Find where the given text appears and provide that cell's center as [X, Y] coordinate. 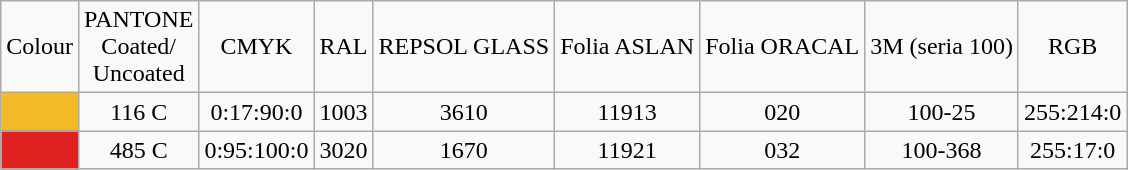
1670 [464, 150]
3M (seria 100) [942, 47]
11913 [628, 112]
100-368 [942, 150]
3610 [464, 112]
Folia ORACAL [782, 47]
116 C [138, 112]
255:17:0 [1072, 150]
PANTONECoated/Uncoated [138, 47]
100-25 [942, 112]
0:17:90:0 [256, 112]
0:95:100:0 [256, 150]
Folia ASLAN [628, 47]
RGB [1072, 47]
Colour [40, 47]
485 C [138, 150]
11921 [628, 150]
3020 [344, 150]
020 [782, 112]
255:214:0 [1072, 112]
032 [782, 150]
1003 [344, 112]
RAL [344, 47]
CMYK [256, 47]
REPSOL GLASS [464, 47]
